Locate the cell with the specified text and output its [x, y] center coordinate. 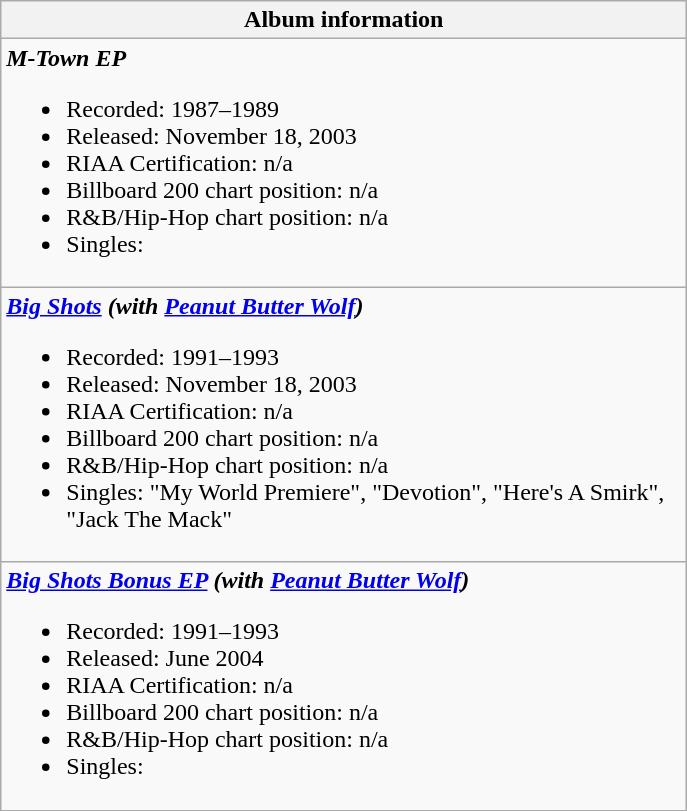
Album information [344, 20]
